Find where the given text appears and provide that cell's center as (X, Y) coordinate. 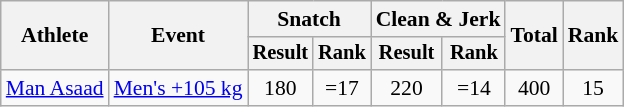
Event (178, 36)
=17 (342, 88)
15 (594, 88)
Men's +105 kg (178, 88)
Total (534, 36)
Man Asaad (55, 88)
180 (281, 88)
Snatch (310, 19)
Clean & Jerk (438, 19)
Athlete (55, 36)
220 (407, 88)
400 (534, 88)
=14 (474, 88)
